Extract the (X, Y) coordinate from the center of the cell holding the provided text.  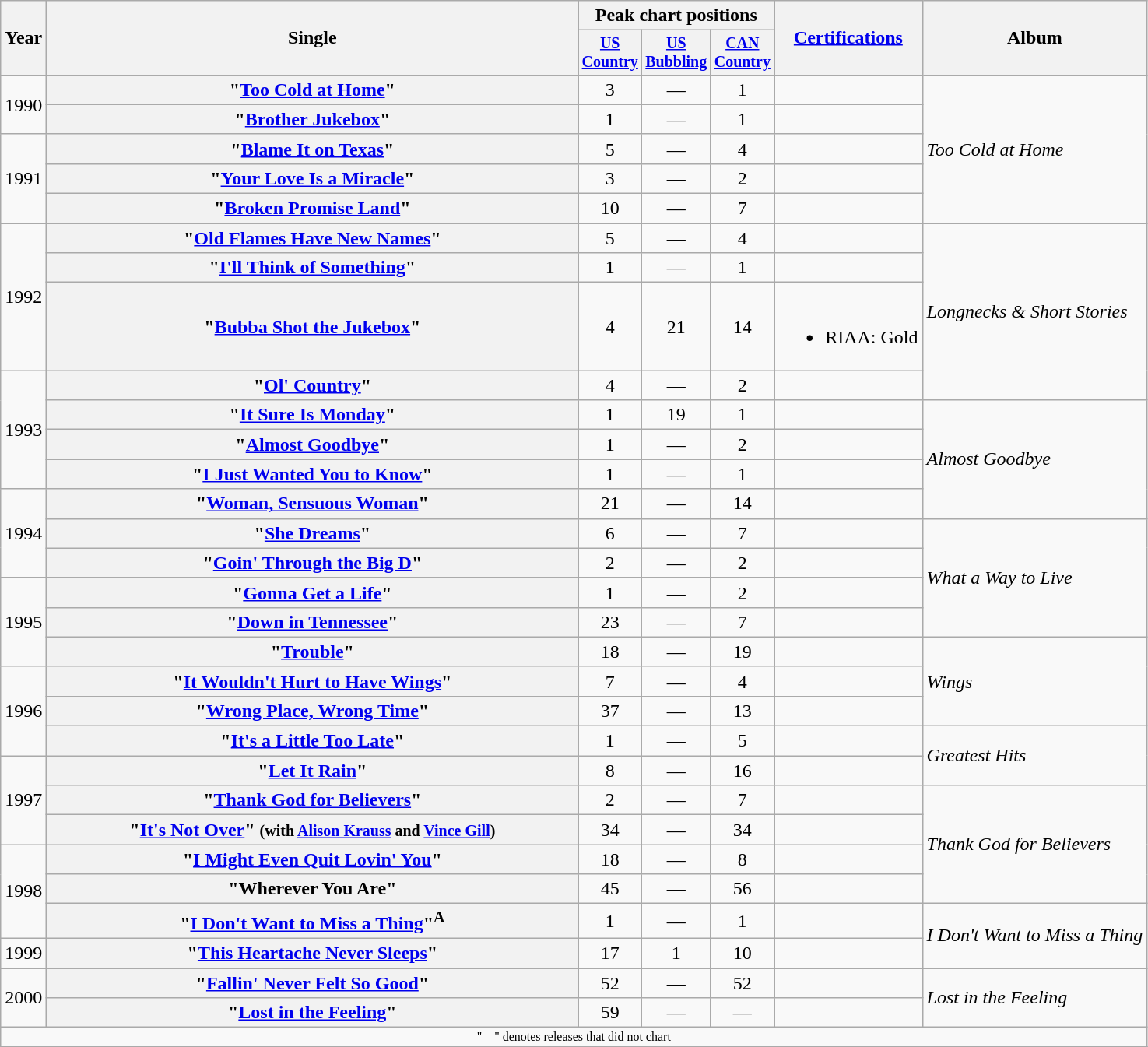
Wings (1035, 681)
"She Dreams" (313, 533)
What a Way to Live (1035, 578)
"Your Love Is a Miracle" (313, 178)
1990 (23, 104)
13 (743, 711)
Lost in the Feeling (1035, 998)
US Bubbling (676, 53)
RIAA: Gold (848, 327)
Peak chart positions (676, 16)
"Too Cold at Home" (313, 90)
Too Cold at Home (1035, 149)
CAN Country (743, 53)
"I Don't Want to Miss a Thing"A (313, 922)
"I Just Wanted You to Know" (313, 474)
"It's Not Over" (with Alison Krauss and Vince Gill) (313, 830)
1996 (23, 711)
59 (610, 1013)
"Lost in the Feeling" (313, 1013)
1999 (23, 953)
"Goin' Through the Big D" (313, 563)
"I Might Even Quit Lovin' You" (313, 859)
1991 (23, 178)
"Almost Goodbye" (313, 444)
1993 (23, 430)
"Ol' Country" (313, 385)
"—" denotes releases that did not chart (574, 1037)
23 (610, 622)
1994 (23, 533)
"Broken Promise Land" (313, 209)
"Fallin' Never Felt So Good" (313, 983)
Year (23, 38)
6 (610, 533)
"Trouble" (313, 652)
56 (743, 889)
1998 (23, 892)
1997 (23, 800)
"This Heartache Never Sleeps" (313, 953)
"Old Flames Have New Names" (313, 238)
Single (313, 38)
"Gonna Get a Life" (313, 592)
"Down in Tennessee" (313, 622)
Greatest Hits (1035, 756)
US Country (610, 53)
16 (743, 771)
Certifications (848, 38)
"It's a Little Too Late" (313, 741)
Longnecks & Short Stories (1035, 311)
1995 (23, 622)
"Bubba Shot the Jukebox" (313, 327)
"Brother Jukebox" (313, 119)
"I'll Think of Something" (313, 268)
"Wherever You Are" (313, 889)
Almost Goodbye (1035, 459)
"Thank God for Believers" (313, 800)
"Woman, Sensuous Woman" (313, 504)
"It Wouldn't Hurt to Have Wings" (313, 681)
45 (610, 889)
"It Sure Is Monday" (313, 415)
2000 (23, 998)
"Wrong Place, Wrong Time" (313, 711)
"Blame It on Texas" (313, 149)
1992 (23, 297)
17 (610, 953)
37 (610, 711)
I Don't Want to Miss a Thing (1035, 936)
Thank God for Believers (1035, 845)
Album (1035, 38)
"Let It Rain" (313, 771)
